Locate the cell with the specified text and output its [x, y] center coordinate. 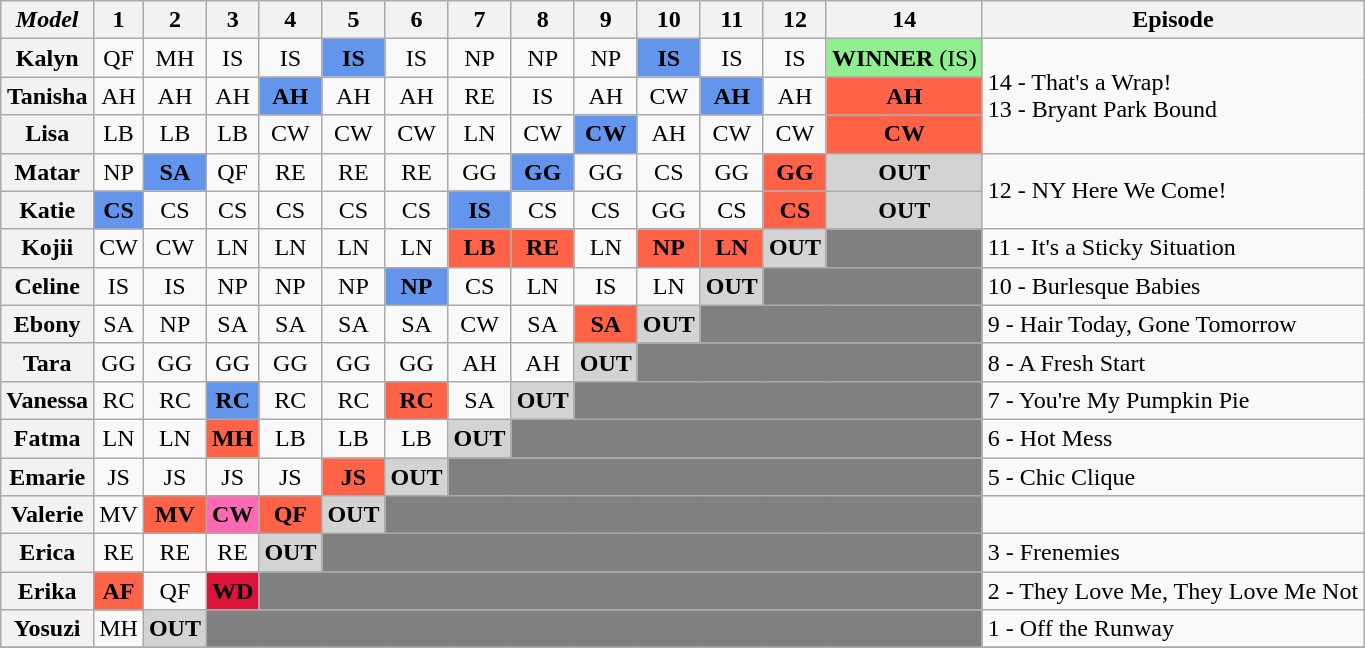
AF [119, 591]
12 - NY Here We Come! [1172, 191]
Tara [48, 362]
WD [232, 591]
10 - Burlesque Babies [1172, 286]
2 - They Love Me, They Love Me Not [1172, 591]
3 - Frenemies [1172, 553]
Model [48, 20]
Lisa [48, 134]
Vanessa [48, 400]
Tanisha [48, 96]
Erika [48, 591]
Episode [1172, 20]
9 [606, 20]
Fatma [48, 438]
8 [542, 20]
11 [732, 20]
8 - A Fresh Start [1172, 362]
Katie [48, 210]
14 - That's a Wrap!13 - Bryant Park Bound [1172, 96]
Celine [48, 286]
Matar [48, 172]
1 - Off the Runway [1172, 629]
Kojii [48, 248]
2 [174, 20]
6 - Hot Mess [1172, 438]
12 [794, 20]
10 [668, 20]
5 [354, 20]
3 [232, 20]
Ebony [48, 324]
Erica [48, 553]
Emarie [48, 477]
14 [904, 20]
WINNER (IS) [904, 58]
11 - It's a Sticky Situation [1172, 248]
Valerie [48, 515]
6 [416, 20]
4 [290, 20]
5 - Chic Clique [1172, 477]
7 - You're My Pumpkin Pie [1172, 400]
1 [119, 20]
Kalyn [48, 58]
7 [480, 20]
9 - Hair Today, Gone Tomorrow [1172, 324]
Yosuzi [48, 629]
